Determine the [x, y] coordinate at the center of the cell enclosing the given text.  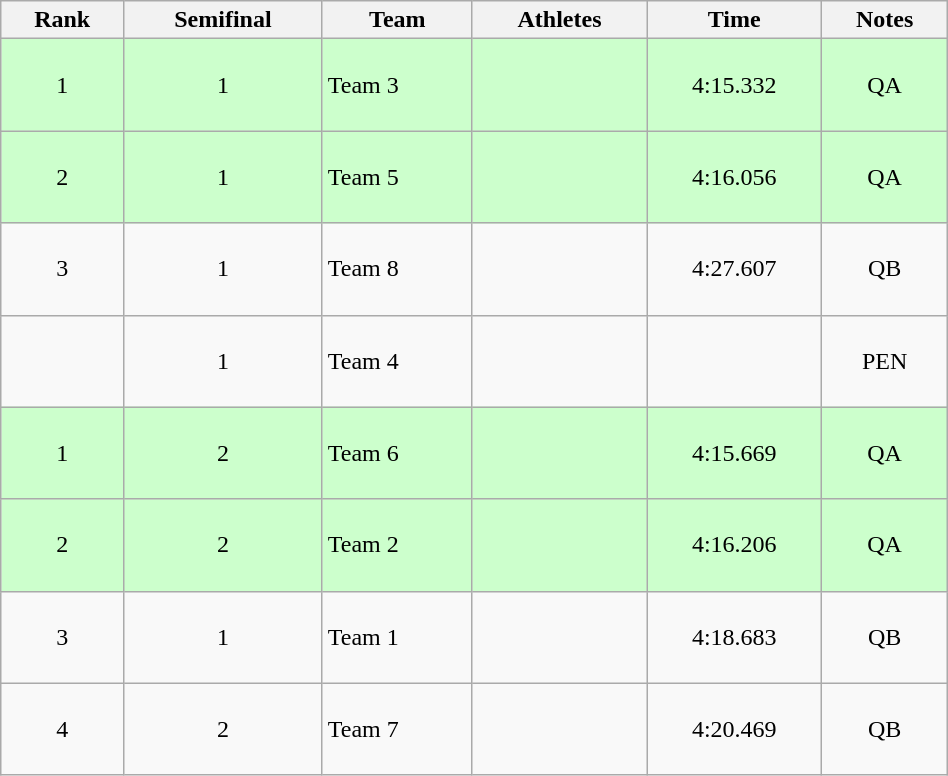
Semifinal [224, 20]
Time [734, 20]
4:16.206 [734, 545]
4:16.056 [734, 177]
Team 4 [397, 361]
4:18.683 [734, 637]
Team 5 [397, 177]
Team [397, 20]
Athletes [559, 20]
Team 7 [397, 729]
4:20.469 [734, 729]
Rank [62, 20]
Team 2 [397, 545]
Team 6 [397, 453]
Team 1 [397, 637]
4:27.607 [734, 269]
Notes [884, 20]
4 [62, 729]
Team 8 [397, 269]
4:15.669 [734, 453]
PEN [884, 361]
4:15.332 [734, 85]
Team 3 [397, 85]
